Return (x, y) of the center of cell containing provided text 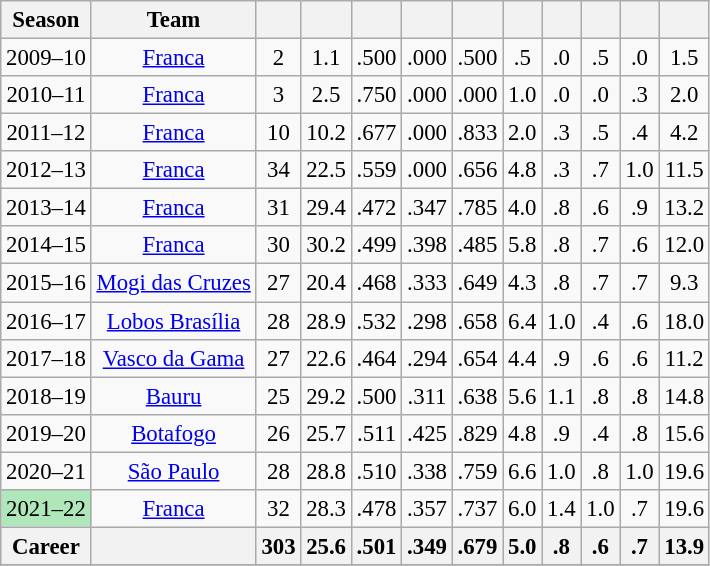
Season (46, 20)
.464 (376, 358)
2021–22 (46, 509)
30 (278, 245)
2017–18 (46, 358)
5.6 (522, 396)
4.3 (522, 283)
.468 (376, 283)
.347 (427, 208)
2019–20 (46, 433)
2010–11 (46, 95)
2011–12 (46, 133)
26 (278, 433)
2016–17 (46, 321)
.654 (477, 358)
1.4 (562, 509)
.472 (376, 208)
.510 (376, 471)
.398 (427, 245)
.298 (427, 321)
2 (278, 58)
13.2 (684, 208)
4.4 (522, 358)
Lobos Brasília (174, 321)
São Paulo (174, 471)
.829 (477, 433)
28.3 (326, 509)
2020–21 (46, 471)
10 (278, 133)
2015–16 (46, 283)
.658 (477, 321)
6.6 (522, 471)
20.4 (326, 283)
12.0 (684, 245)
Vasco da Gama (174, 358)
.750 (376, 95)
11.2 (684, 358)
.357 (427, 509)
14.8 (684, 396)
2014–15 (46, 245)
.311 (427, 396)
.333 (427, 283)
11.5 (684, 170)
29.4 (326, 208)
31 (278, 208)
2018–19 (46, 396)
22.5 (326, 170)
.478 (376, 509)
22.6 (326, 358)
6.0 (522, 509)
32 (278, 509)
25.7 (326, 433)
.349 (427, 546)
1.5 (684, 58)
34 (278, 170)
2012–13 (46, 170)
4.0 (522, 208)
18.0 (684, 321)
.425 (427, 433)
3 (278, 95)
.679 (477, 546)
30.2 (326, 245)
25 (278, 396)
.499 (376, 245)
15.6 (684, 433)
.785 (477, 208)
303 (278, 546)
.511 (376, 433)
28.8 (326, 471)
Botafogo (174, 433)
.656 (477, 170)
6.4 (522, 321)
Career (46, 546)
.485 (477, 245)
.338 (427, 471)
.759 (477, 471)
2009–10 (46, 58)
28.9 (326, 321)
29.2 (326, 396)
.532 (376, 321)
.294 (427, 358)
.559 (376, 170)
.501 (376, 546)
.833 (477, 133)
.638 (477, 396)
.649 (477, 283)
2013–14 (46, 208)
.737 (477, 509)
9.3 (684, 283)
2.5 (326, 95)
5.0 (522, 546)
10.2 (326, 133)
Bauru (174, 396)
5.8 (522, 245)
13.9 (684, 546)
Mogi das Cruzes (174, 283)
25.6 (326, 546)
Team (174, 20)
4.2 (684, 133)
.677 (376, 133)
